Scan for the cell matching the given text and deliver its (x, y) coordinate at center. 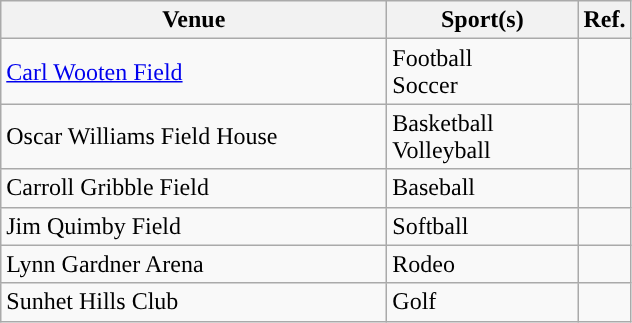
Jim Quimby Field (194, 226)
Basketball Volleyball (482, 136)
Lynn Gardner Arena (194, 264)
Softball (482, 226)
Rodeo (482, 264)
Ref. (604, 20)
Football Soccer (482, 72)
Venue (194, 20)
Sport(s) (482, 20)
Carroll Gribble Field (194, 188)
Carl Wooten Field (194, 72)
Golf (482, 302)
Oscar Williams Field House (194, 136)
Baseball (482, 188)
Sunhet Hills Club (194, 302)
